Pinpoint the cell where the given text exists, returning its (x, y) midpoint coordinate. 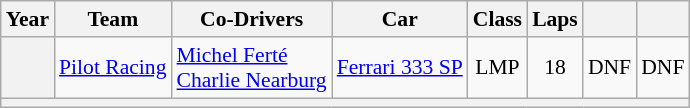
18 (555, 68)
Co-Drivers (252, 19)
Michel Ferté Charlie Nearburg (252, 68)
Ferrari 333 SP (400, 68)
Laps (555, 19)
LMP (498, 68)
Team (112, 19)
Class (498, 19)
Pilot Racing (112, 68)
Car (400, 19)
Year (28, 19)
